Return the [X, Y] coordinate for the center point of the cell that contains the specified text.  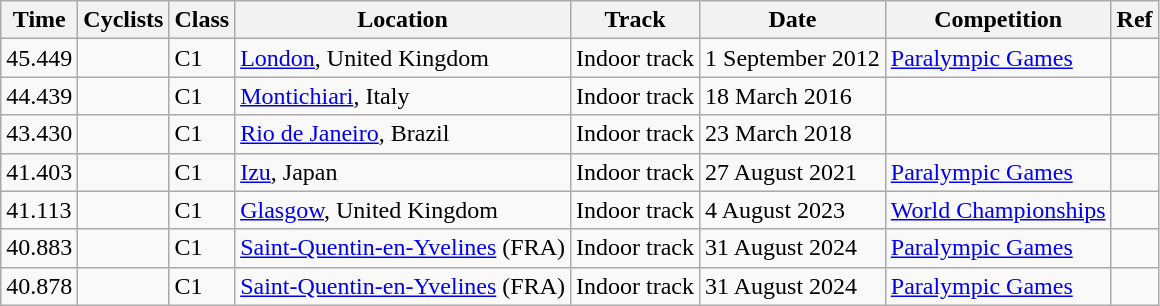
41.403 [40, 172]
Ref [1134, 20]
Competition [998, 20]
43.430 [40, 134]
41.113 [40, 210]
Time [40, 20]
40.878 [40, 286]
Izu, Japan [403, 172]
18 March 2016 [793, 96]
London, United Kingdom [403, 58]
40.883 [40, 248]
45.449 [40, 58]
4 August 2023 [793, 210]
1 September 2012 [793, 58]
23 March 2018 [793, 134]
27 August 2021 [793, 172]
Rio de Janeiro, Brazil [403, 134]
Glasgow, United Kingdom [403, 210]
44.439 [40, 96]
Date [793, 20]
Class [202, 20]
Location [403, 20]
World Championships [998, 210]
Cyclists [124, 20]
Montichiari, Italy [403, 96]
Track [636, 20]
